Determine the (x, y) coordinate at the center of the cell enclosing the given text.  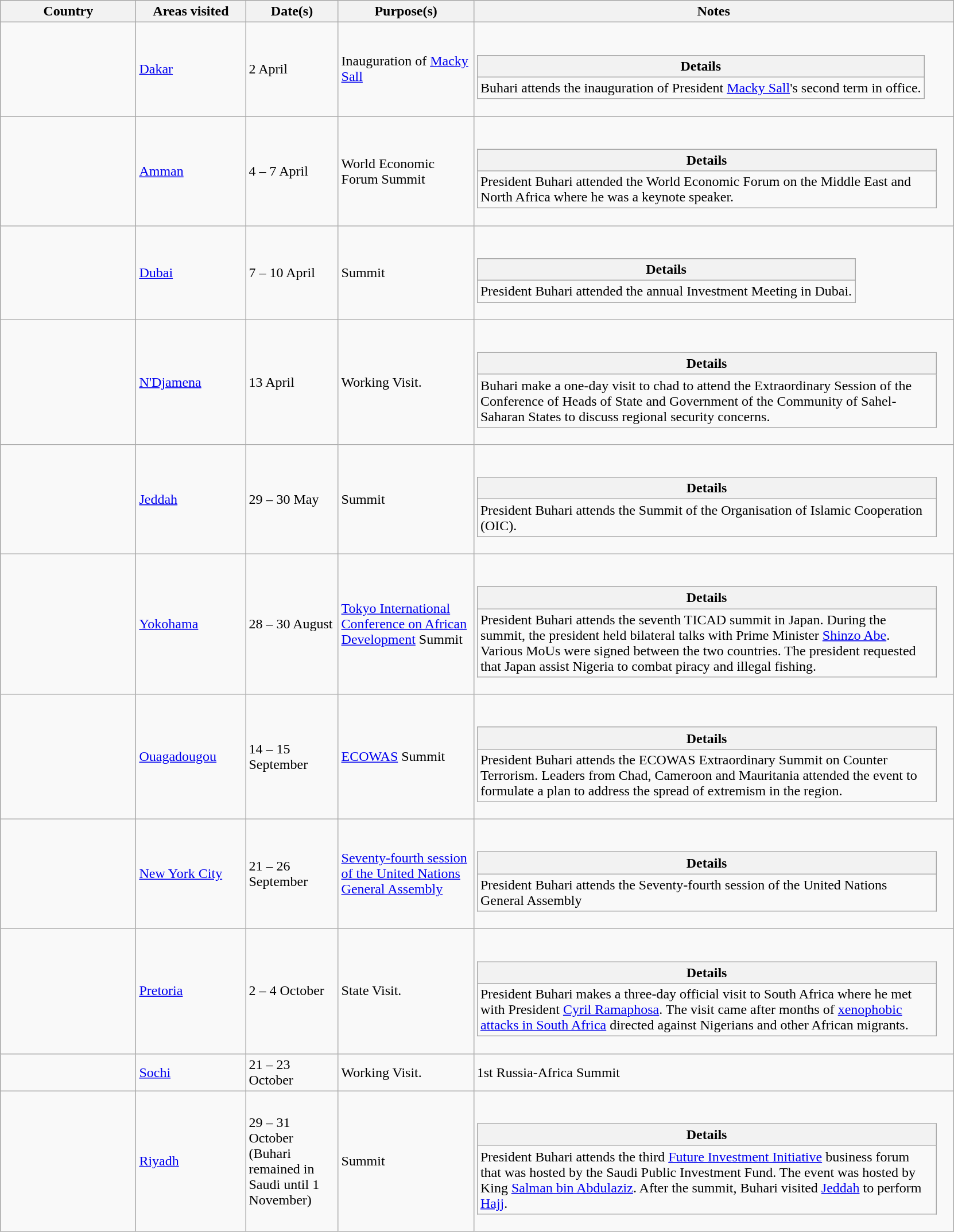
28 – 30 August (292, 624)
Details President Buhari attended the World Economic Forum on the Middle East and North Africa where he was a keynote speaker. (713, 171)
Areas visited (191, 11)
Jeddah (191, 499)
Amman (191, 171)
President Buhari attends the Seventy-fourth session of the United Nations General Assembly (707, 893)
President Buhari attended the annual Investment Meeting in Dubai. (666, 292)
Sochi (191, 1072)
Ouagadougou (191, 757)
State Visit. (406, 991)
29 – 31 October(Buhari remained in Saudi until 1 November) (292, 1161)
14 – 15 September (292, 757)
New York City (191, 875)
Details President Buhari attends the Seventy-fourth session of the United Nations General Assembly (713, 875)
Riyadh (191, 1161)
Country (68, 11)
Details Buhari attends the inauguration of President Macky Sall's second term in office. (713, 69)
Tokyo International Conference on African Development Summit (406, 624)
Details President Buhari attended the annual Investment Meeting in Dubai. (713, 273)
ECOWAS Summit (406, 757)
13 April (292, 382)
Pretoria (191, 991)
21 – 26 September (292, 875)
Dakar (191, 69)
2 – 4 October (292, 991)
2 April (292, 69)
4 – 7 April (292, 171)
Buhari attends the inauguration of President Macky Sall's second term in office. (700, 88)
Purpose(s) (406, 11)
President Buhari attended the World Economic Forum on the Middle East and North Africa where he was a keynote speaker. (707, 189)
Details President Buhari attends the Summit of the Organisation of Islamic Cooperation (OIC). (713, 499)
Dubai (191, 273)
Notes (713, 11)
World Economic Forum Summit (406, 171)
7 – 10 April (292, 273)
29 – 30 May (292, 499)
Inauguration of Macky Sall (406, 69)
21 – 23 October (292, 1072)
Seventy-fourth session of the United Nations General Assembly (406, 875)
N'Djamena (191, 382)
1st Russia-Africa Summit (713, 1072)
President Buhari attends the Summit of the Organisation of Islamic Cooperation (OIC). (707, 518)
Yokohama (191, 624)
Date(s) (292, 11)
